Identify which cell holds the provided text, then report its [X, Y] central coordinate. 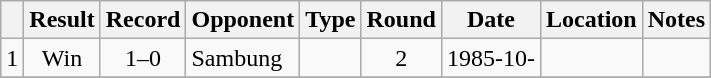
Round [401, 20]
Type [330, 20]
Location [591, 20]
Opponent [243, 20]
1985-10- [490, 58]
1–0 [143, 58]
Win [62, 58]
Record [143, 20]
2 [401, 58]
Notes [676, 20]
1 [12, 58]
Sambung [243, 58]
Date [490, 20]
Result [62, 20]
